For the text-containing cell, return its midpoint in (X, Y) coordinate format. 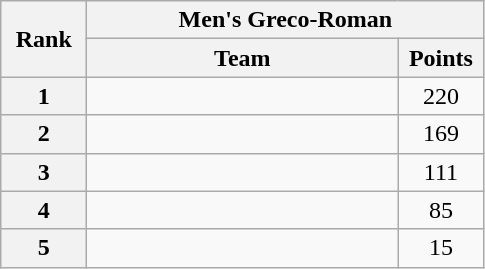
Team (242, 58)
3 (44, 172)
Points (441, 58)
220 (441, 96)
1 (44, 96)
15 (441, 248)
5 (44, 248)
4 (44, 210)
Men's Greco-Roman (286, 20)
111 (441, 172)
2 (44, 134)
85 (441, 210)
Rank (44, 39)
169 (441, 134)
